Extract the [X, Y] coordinate from the center of the cell holding the provided text.  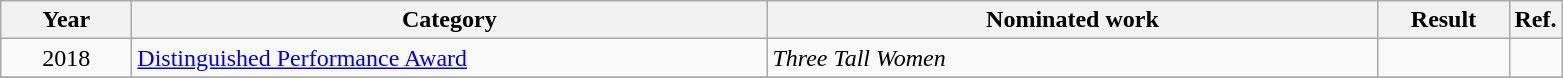
Nominated work [1072, 20]
Category [450, 20]
Ref. [1536, 20]
Result [1444, 20]
Distinguished Performance Award [450, 58]
Three Tall Women [1072, 58]
Year [66, 20]
2018 [66, 58]
